Pinpoint the cell where the given text exists, returning its [X, Y] midpoint coordinate. 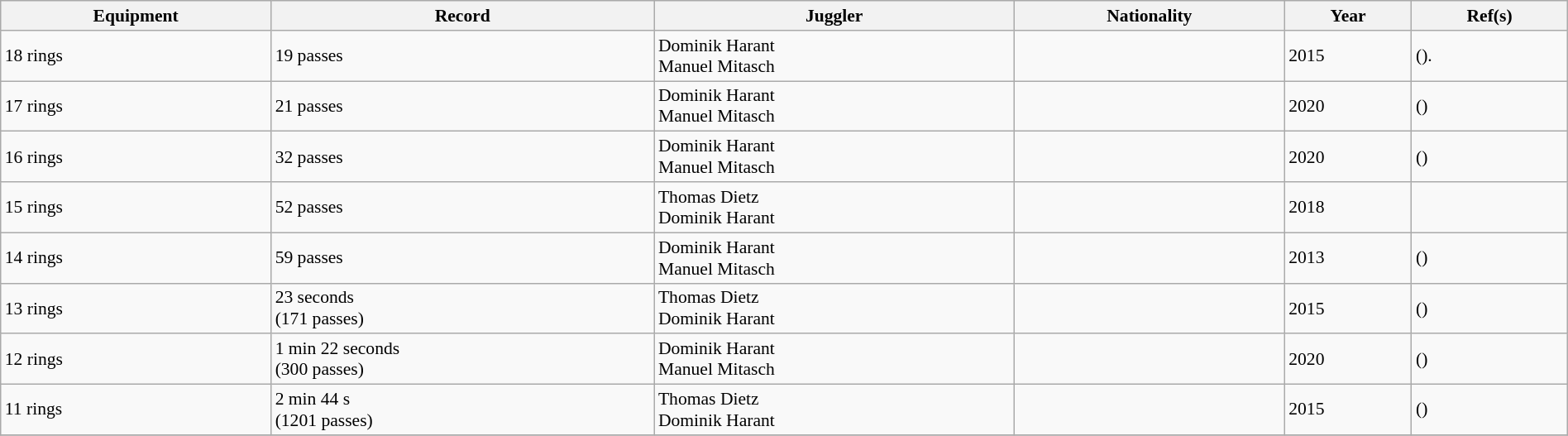
Year [1348, 16]
1 min 22 seconds(300 passes) [463, 359]
16 rings [136, 157]
17 rings [136, 106]
19 passes [463, 56]
59 passes [463, 258]
2013 [1348, 258]
14 rings [136, 258]
Juggler [834, 16]
12 rings [136, 359]
15 rings [136, 207]
2018 [1348, 207]
2 min 44 s(1201 passes) [463, 410]
11 rings [136, 410]
Equipment [136, 16]
13 rings [136, 308]
32 passes [463, 157]
Ref(s) [1489, 16]
(). [1489, 56]
Record [463, 16]
23 seconds(171 passes) [463, 308]
21 passes [463, 106]
18 rings [136, 56]
52 passes [463, 207]
Nationality [1150, 16]
